Extract the (X, Y) coordinate from the center of the cell holding the provided text.  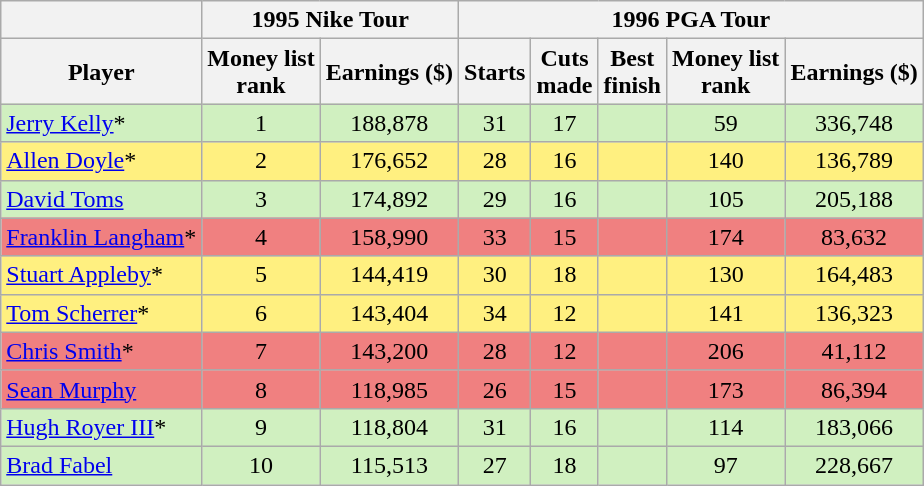
176,652 (389, 161)
Cutsmade (564, 72)
Sean Murphy (102, 389)
Tom Scherrer* (102, 313)
188,878 (389, 123)
Brad Fabel (102, 465)
4 (261, 237)
33 (495, 237)
1 (261, 123)
83,632 (854, 237)
5 (261, 275)
30 (495, 275)
3 (261, 199)
183,066 (854, 427)
Franklin Langham* (102, 237)
118,804 (389, 427)
59 (725, 123)
140 (725, 161)
174,892 (389, 199)
Stuart Appleby* (102, 275)
10 (261, 465)
Player (102, 72)
Hugh Royer III* (102, 427)
205,188 (854, 199)
144,419 (389, 275)
9 (261, 427)
136,789 (854, 161)
118,985 (389, 389)
143,200 (389, 351)
29 (495, 199)
158,990 (389, 237)
173 (725, 389)
Chris Smith* (102, 351)
97 (725, 465)
105 (725, 199)
34 (495, 313)
17 (564, 123)
Jerry Kelly* (102, 123)
8 (261, 389)
143,404 (389, 313)
2 (261, 161)
David Toms (102, 199)
174 (725, 237)
41,112 (854, 351)
7 (261, 351)
115,513 (389, 465)
206 (725, 351)
141 (725, 313)
1995 Nike Tour (330, 20)
86,394 (854, 389)
136,323 (854, 313)
Bestfinish (632, 72)
114 (725, 427)
Allen Doyle* (102, 161)
130 (725, 275)
164,483 (854, 275)
228,667 (854, 465)
1996 PGA Tour (692, 20)
336,748 (854, 123)
26 (495, 389)
27 (495, 465)
6 (261, 313)
Starts (495, 72)
